Identify which cell holds the provided text, then report its (X, Y) central coordinate. 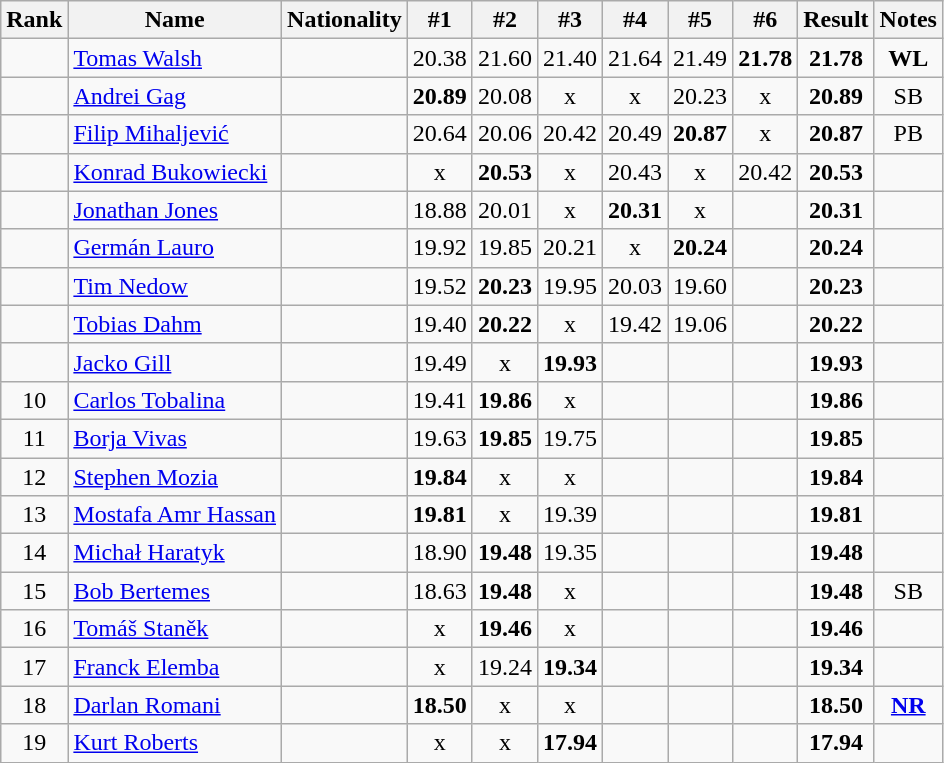
19.63 (440, 438)
Nationality (345, 20)
#1 (440, 20)
19.06 (700, 324)
14 (34, 553)
20.08 (504, 96)
Result (836, 20)
20.49 (634, 134)
#2 (504, 20)
21.49 (700, 58)
21.64 (634, 58)
19.42 (634, 324)
20.21 (570, 248)
WL (908, 58)
Germán Lauro (175, 248)
Notes (908, 20)
NR (908, 705)
Name (175, 20)
Tim Nedow (175, 286)
17 (34, 667)
Jonathan Jones (175, 210)
18 (34, 705)
Rank (34, 20)
#4 (634, 20)
Borja Vivas (175, 438)
19.60 (700, 286)
20.64 (440, 134)
Stephen Mozia (175, 477)
19.24 (504, 667)
Michał Haratyk (175, 553)
18.63 (440, 591)
Mostafa Amr Hassan (175, 515)
21.60 (504, 58)
Tomas Walsh (175, 58)
20.43 (634, 172)
10 (34, 400)
13 (34, 515)
16 (34, 629)
#5 (700, 20)
Franck Elemba (175, 667)
#3 (570, 20)
15 (34, 591)
20.03 (634, 286)
19.49 (440, 362)
Darlan Romani (175, 705)
19.52 (440, 286)
20.01 (504, 210)
19.40 (440, 324)
20.38 (440, 58)
Andrei Gag (175, 96)
11 (34, 438)
Jacko Gill (175, 362)
Filip Mihaljević (175, 134)
Kurt Roberts (175, 743)
18.88 (440, 210)
Konrad Bukowiecki (175, 172)
21.40 (570, 58)
19.41 (440, 400)
19.95 (570, 286)
19.39 (570, 515)
19 (34, 743)
19.35 (570, 553)
Bob Bertemes (175, 591)
Tomáš Staněk (175, 629)
Carlos Tobalina (175, 400)
PB (908, 134)
19.92 (440, 248)
19.75 (570, 438)
#6 (766, 20)
Tobias Dahm (175, 324)
20.06 (504, 134)
12 (34, 477)
18.90 (440, 553)
